Search for the cell housing the specified text and yield its [X, Y] center coordinate. 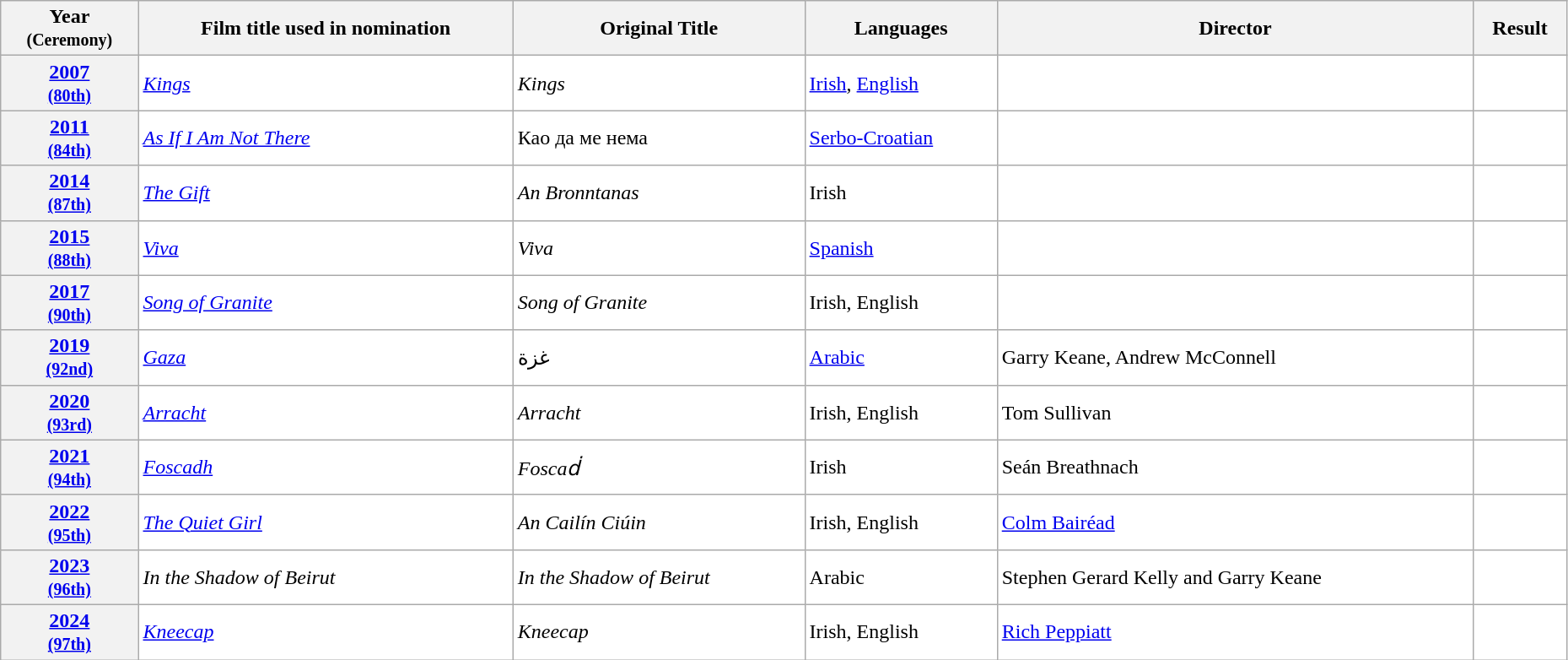
Spanish [901, 248]
Garry Keane, Andrew McConnell [1235, 358]
Original Title [659, 29]
The Gift [326, 192]
Year(Ceremony) [69, 29]
The Quiet Girl [326, 522]
2015(88th) [69, 248]
2022(95th) [69, 522]
2014(87th) [69, 192]
An Cailín Ciúin [659, 522]
Seán Breathnach [1235, 468]
Foscaḋ [659, 468]
Tom Sullivan [1235, 412]
Result [1520, 29]
Serbo-Croatian [901, 138]
Director [1235, 29]
Film title used in nomination [326, 29]
As If I Am Not There [326, 138]
2021(94th) [69, 468]
2007(80th) [69, 83]
غزة [659, 358]
Gaza [326, 358]
Foscadh [326, 468]
2017(90th) [69, 302]
An Bronntanas [659, 192]
Languages [901, 29]
Colm Bairéad [1235, 522]
Stephen Gerard Kelly and Garry Keane [1235, 577]
2011(84th) [69, 138]
2024(97th) [69, 631]
2023(96th) [69, 577]
Као да ме нема [659, 138]
2019(92nd) [69, 358]
Rich Peppiatt [1235, 631]
2020(93rd) [69, 412]
